Scan for the cell matching the given text and deliver its [X, Y] coordinate at center. 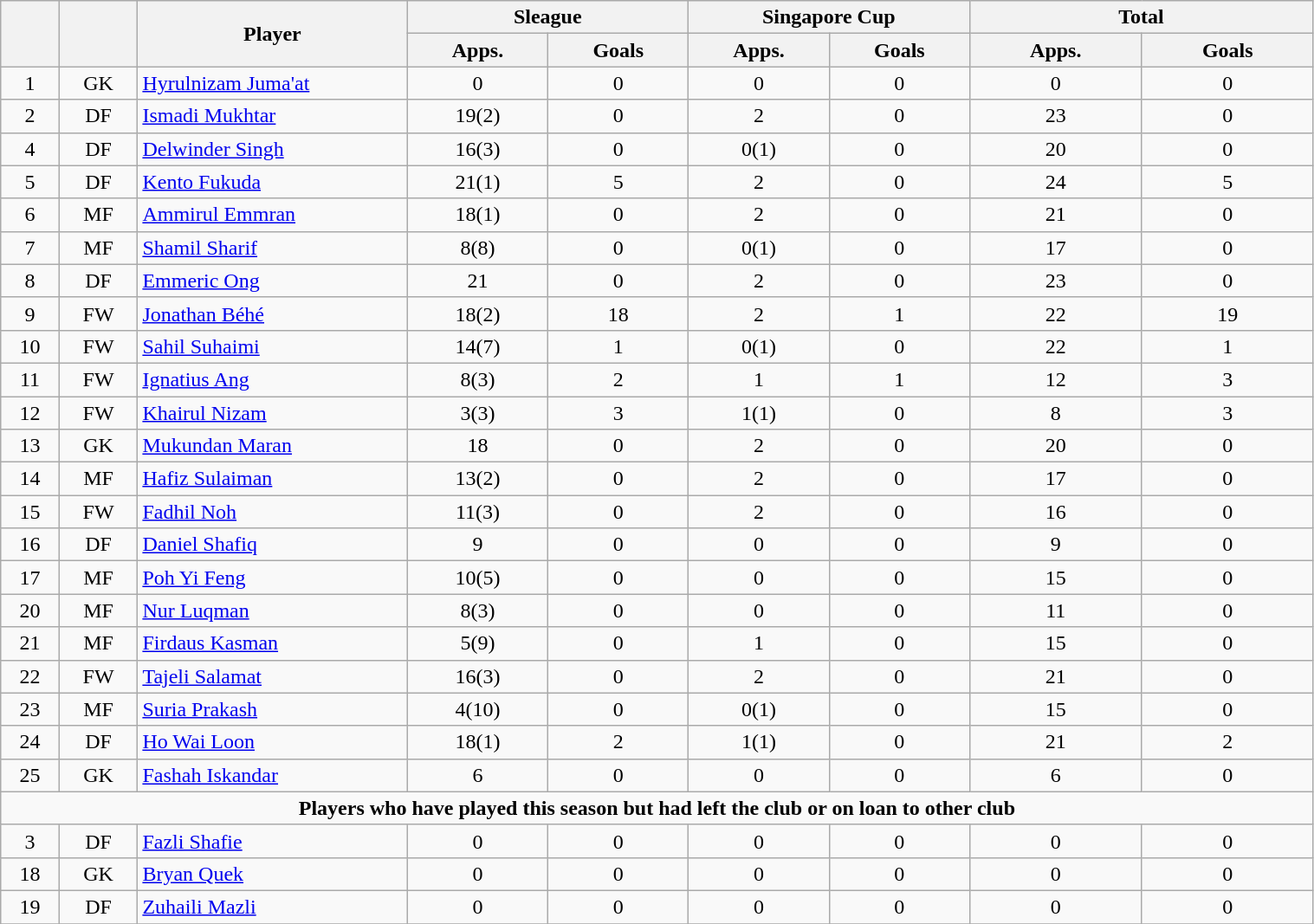
Player [272, 34]
Sahil Suhaimi [272, 346]
Firdaus Kasman [272, 643]
7 [30, 248]
21(1) [478, 182]
18(2) [478, 313]
Suria Prakash [272, 709]
Hyrulnizam Juma'at [272, 83]
Hafiz Sulaiman [272, 479]
10 [30, 346]
Zuhaili Mazli [272, 907]
25 [30, 775]
Jonathan Béhé [272, 313]
Total [1142, 17]
Ho Wai Loon [272, 742]
Tajeli Salamat [272, 676]
Fazli Shafie [272, 841]
13(2) [478, 479]
Delwinder Singh [272, 149]
14 [30, 479]
Kento Fukuda [272, 182]
10(5) [478, 578]
Players who have played this season but had left the club or on loan to other club [657, 808]
3(3) [478, 413]
Mukundan Maran [272, 446]
8(8) [478, 248]
11(3) [478, 512]
Daniel Shafiq [272, 545]
Nur Luqman [272, 611]
19(2) [478, 116]
Poh Yi Feng [272, 578]
Fadhil Noh [272, 512]
Fashah Iskandar [272, 775]
Shamil Sharif [272, 248]
Bryan Quek [272, 874]
4 [30, 149]
Singapore Cup [830, 17]
4(10) [478, 709]
Ignatius Ang [272, 379]
Ismadi Mukhtar [272, 116]
Emmeric Ong [272, 281]
Ammirul Emmran [272, 215]
13 [30, 446]
5(9) [478, 643]
Khairul Nizam [272, 413]
Sleague [547, 17]
14(7) [478, 346]
